Detect which cell encompasses the target text, then output its [x, y] center coordinate. 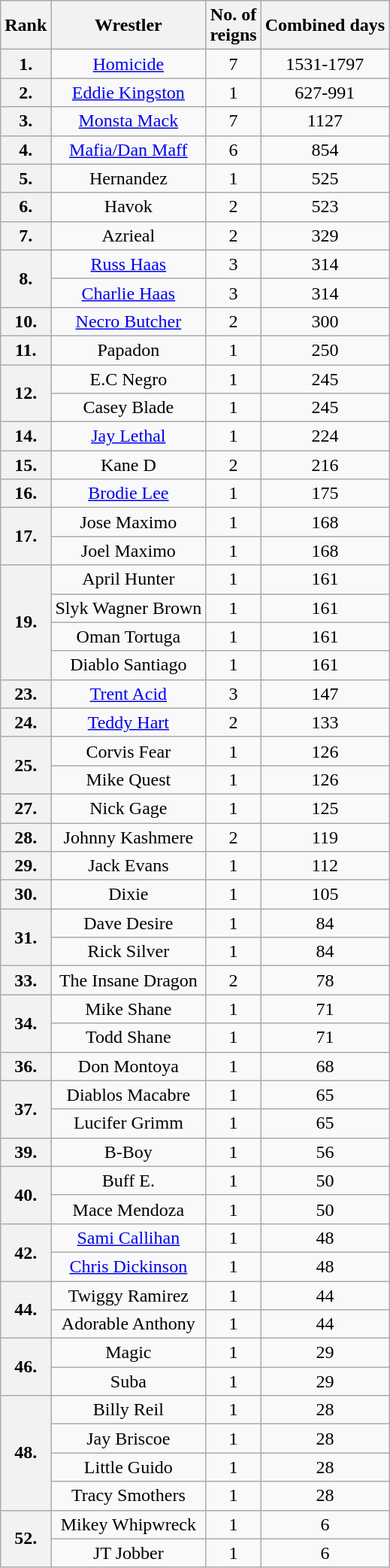
48. [26, 1453]
Brodie Lee [128, 494]
37. [26, 1109]
Sami Callihan [128, 1238]
Joel Maximo [128, 551]
14. [26, 436]
23. [26, 694]
Mikey Whipwreck [128, 1524]
Dixie [128, 895]
10. [26, 321]
Billy Reil [128, 1410]
Homicide [128, 64]
No. ofreigns [233, 26]
Mike Quest [128, 779]
105 [325, 895]
Trent Acid [128, 694]
39. [26, 1152]
17. [26, 536]
Teddy Hart [128, 722]
Diablo Santiago [128, 665]
8. [26, 278]
15. [26, 465]
34. [26, 1023]
46. [26, 1367]
112 [325, 866]
Todd Shane [128, 1038]
Combined days [325, 26]
19. [26, 622]
Johnny Kashmere [128, 837]
40. [26, 1195]
Twiggy Ramirez [128, 1295]
Nick Gage [128, 808]
Lucifer Grimm [128, 1123]
56 [325, 1152]
525 [325, 178]
Rick Silver [128, 952]
224 [325, 436]
627-991 [325, 93]
6. [26, 207]
4. [26, 150]
125 [325, 808]
April Hunter [128, 579]
Little Guido [128, 1467]
Chris Dickinson [128, 1266]
Jack Evans [128, 866]
1531-1797 [325, 64]
Azrieal [128, 236]
Jose Maximo [128, 522]
119 [325, 837]
Dave Desire [128, 923]
5. [26, 178]
Oman Tortuga [128, 637]
11. [26, 350]
Kane D [128, 465]
Buff E. [128, 1181]
Monsta Mack [128, 121]
E.C Negro [128, 378]
Papadon [128, 350]
Don Montoya [128, 1066]
216 [325, 465]
2. [26, 93]
29. [26, 866]
523 [325, 207]
Casey Blade [128, 408]
329 [325, 236]
Adorable Anthony [128, 1324]
12. [26, 393]
1127 [325, 121]
B-Boy [128, 1152]
Tracy Smothers [128, 1496]
36. [26, 1066]
Charlie Haas [128, 293]
44. [26, 1309]
Slyk Wagner Brown [128, 608]
7. [26, 236]
Russ Haas [128, 264]
250 [325, 350]
3. [26, 121]
Mike Shane [128, 1009]
31. [26, 937]
Jay Briscoe [128, 1439]
33. [26, 980]
78 [325, 980]
1. [26, 64]
Wrestler [128, 26]
Corvis Fear [128, 751]
42. [26, 1252]
Havok [128, 207]
Hernandez [128, 178]
854 [325, 150]
133 [325, 722]
Mafia/Dan Maff [128, 150]
30. [26, 895]
Necro Butcher [128, 321]
27. [26, 808]
24. [26, 722]
147 [325, 694]
300 [325, 321]
Suba [128, 1381]
68 [325, 1066]
16. [26, 494]
Rank [26, 26]
Diablos Macabre [128, 1095]
Magic [128, 1353]
25. [26, 765]
Jay Lethal [128, 436]
The Insane Dragon [128, 980]
JT Jobber [128, 1553]
28. [26, 837]
175 [325, 494]
52. [26, 1539]
Eddie Kingston [128, 93]
Mace Mendoza [128, 1209]
